Scan for the cell matching the given text and deliver its [X, Y] coordinate at center. 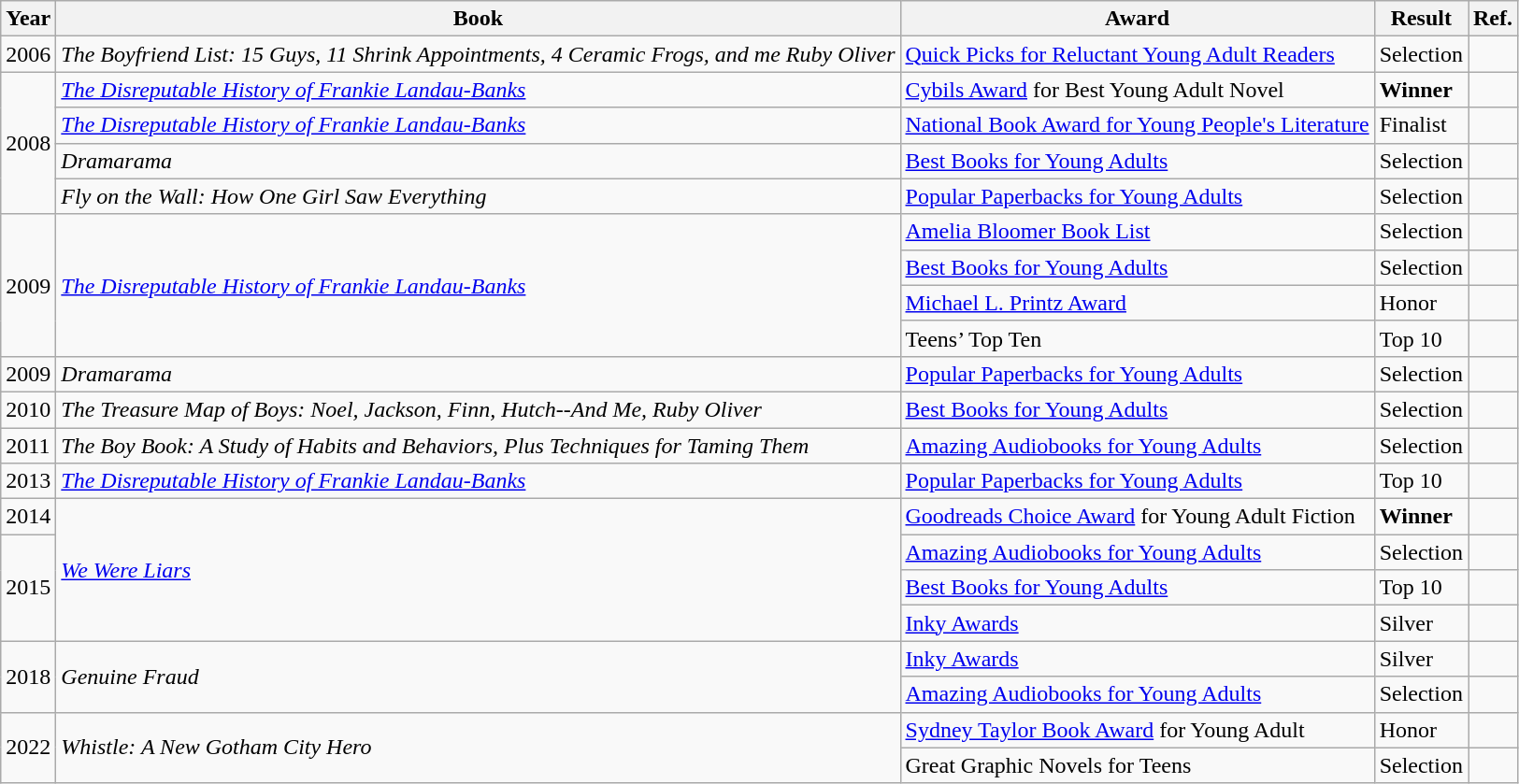
The Treasure Map of Boys: Noel, Jackson, Finn, Hutch--And Me, Ruby Oliver [479, 409]
Book [479, 19]
Michael L. Printz Award [1137, 303]
2010 [28, 409]
2008 [28, 143]
Year [28, 19]
2011 [28, 446]
Award [1137, 19]
Whistle: A New Gotham City Hero [479, 748]
Ref. [1492, 19]
2015 [28, 588]
Amelia Bloomer Book List [1137, 232]
2022 [28, 748]
Goodreads Choice Award for Young Adult Fiction [1137, 517]
2014 [28, 517]
Sydney Taylor Book Award for Young Adult [1137, 730]
Result [1421, 19]
Finalist [1421, 125]
2013 [28, 481]
2018 [28, 677]
The Boy Book: A Study of Habits and Behaviors, Plus Techniques for Taming Them [479, 446]
Fly on the Wall: How One Girl Saw Everything [479, 196]
Quick Picks for Reluctant Young Adult Readers [1137, 54]
2006 [28, 54]
National Book Award for Young People's Literature [1137, 125]
We Were Liars [479, 570]
Cybils Award for Best Young Adult Novel [1137, 90]
Great Graphic Novels for Teens [1137, 765]
Genuine Fraud [479, 677]
Teens’ Top Ten [1137, 338]
The Boyfriend List: 15 Guys, 11 Shrink Appointments, 4 Ceramic Frogs, and me Ruby Oliver [479, 54]
